Capture the cell that displays the provided text and extract its (x, y) central coordinate. 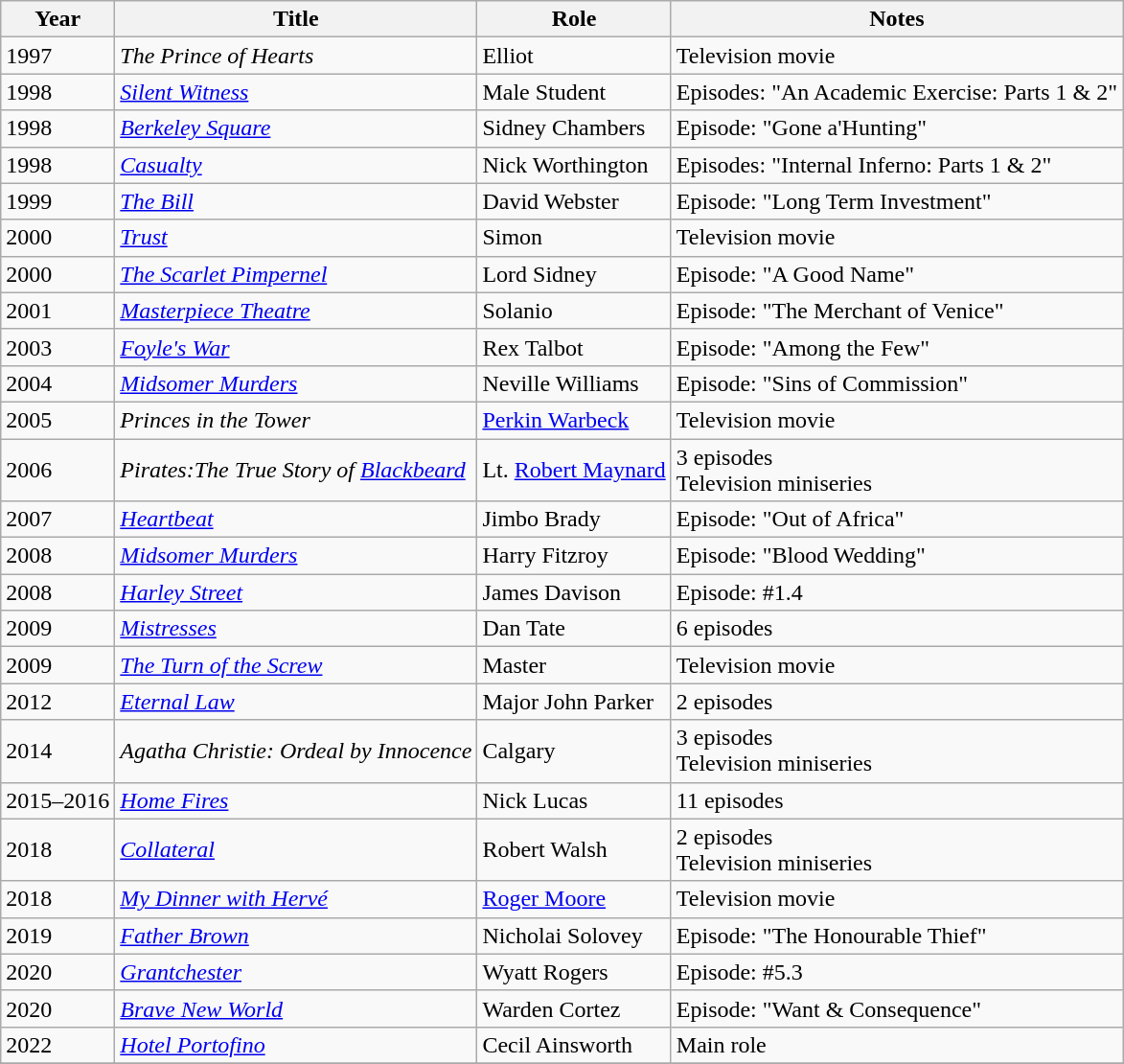
2014 (57, 752)
Notes (897, 19)
2004 (57, 383)
Main role (897, 1045)
Foyle's War (296, 347)
Wyatt Rogers (574, 972)
The Scarlet Pimpernel (296, 274)
2019 (57, 936)
2007 (57, 520)
2001 (57, 311)
Dan Tate (574, 629)
David Webster (574, 201)
6 episodes (897, 629)
Master (574, 665)
Lord Sidney (574, 274)
Episodes: "An Academic Exercise: Parts 1 & 2" (897, 92)
2006 (57, 470)
Neville Williams (574, 383)
Rex Talbot (574, 347)
Roger Moore (574, 899)
2022 (57, 1045)
Jimbo Brady (574, 520)
Robert Walsh (574, 849)
The Turn of the Screw (296, 665)
Nick Worthington (574, 165)
Collateral (296, 849)
Sidney Chambers (574, 128)
Harry Fitzroy (574, 556)
Harley Street (296, 592)
Masterpiece Theatre (296, 311)
Nicholai Solovey (574, 936)
Lt. Robert Maynard (574, 470)
2005 (57, 420)
Princes in the Tower (296, 420)
Cecil Ainsworth (574, 1045)
Episode: "Gone a'Hunting" (897, 128)
Episode: "Among the Few" (897, 347)
Grantchester (296, 972)
Trust (296, 238)
Nick Lucas (574, 800)
Title (296, 19)
The Prince of Hearts (296, 56)
Pirates:The True Story of Blackbeard (296, 470)
Eternal Law (296, 702)
Home Fires (296, 800)
1997 (57, 56)
Father Brown (296, 936)
Casualty (296, 165)
Hotel Portofino (296, 1045)
Mistresses (296, 629)
Episode: "Long Term Investment" (897, 201)
Agatha Christie: Ordeal by Innocence (296, 752)
2015–2016 (57, 800)
Year (57, 19)
Simon (574, 238)
2 episodesTelevision miniseries (897, 849)
Brave New World (296, 1008)
Major John Parker (574, 702)
Warden Cortez (574, 1008)
2012 (57, 702)
Episode: "Out of Africa" (897, 520)
Elliot (574, 56)
The Bill (296, 201)
James Davison (574, 592)
Episode: "The Merchant of Venice" (897, 311)
Silent Witness (296, 92)
Episode: "Want & Consequence" (897, 1008)
1999 (57, 201)
Episode: "The Honourable Thief" (897, 936)
Episodes: "Internal Inferno: Parts 1 & 2" (897, 165)
Episode: "Sins of Commission" (897, 383)
Episode: "Blood Wedding" (897, 556)
Male Student (574, 92)
2 episodes (897, 702)
Perkin Warbeck (574, 420)
Episode: #5.3 (897, 972)
My Dinner with Hervé (296, 899)
2003 (57, 347)
Role (574, 19)
Calgary (574, 752)
Episode: "A Good Name" (897, 274)
Episode: #1.4 (897, 592)
11 episodes (897, 800)
Heartbeat (296, 520)
Solanio (574, 311)
Berkeley Square (296, 128)
